From the cell containing the given text, extract its center point as [X, Y] coordinate. 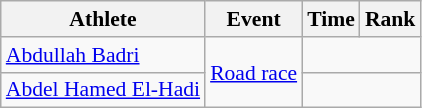
Athlete [103, 19]
Time [331, 19]
Road race [254, 72]
Event [254, 19]
Abdullah Badri [103, 55]
Abdel Hamed El-Hadi [103, 90]
Rank [390, 19]
